Scan for the cell matching the given text and deliver its [X, Y] coordinate at center. 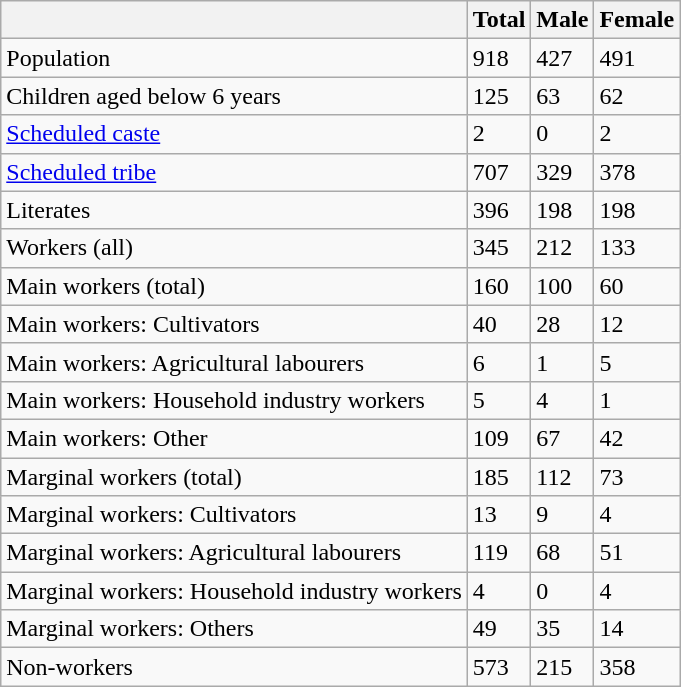
Marginal workers (total) [234, 477]
Population [234, 58]
112 [562, 477]
Marginal workers: Agricultural labourers [234, 553]
Main workers: Other [234, 438]
329 [562, 172]
Main workers: Household industry workers [234, 400]
Marginal workers: Cultivators [234, 515]
28 [562, 324]
345 [499, 248]
68 [562, 553]
40 [499, 324]
212 [562, 248]
Non-workers [234, 667]
13 [499, 515]
Workers (all) [234, 248]
63 [562, 96]
Main workers (total) [234, 286]
49 [499, 629]
378 [637, 172]
133 [637, 248]
491 [637, 58]
707 [499, 172]
12 [637, 324]
Main workers: Agricultural labourers [234, 362]
62 [637, 96]
35 [562, 629]
573 [499, 667]
Female [637, 20]
109 [499, 438]
Main workers: Cultivators [234, 324]
Scheduled caste [234, 134]
14 [637, 629]
Male [562, 20]
Total [499, 20]
160 [499, 286]
Marginal workers: Others [234, 629]
Marginal workers: Household industry workers [234, 591]
185 [499, 477]
Scheduled tribe [234, 172]
Children aged below 6 years [234, 96]
215 [562, 667]
6 [499, 362]
358 [637, 667]
918 [499, 58]
51 [637, 553]
67 [562, 438]
396 [499, 210]
125 [499, 96]
427 [562, 58]
42 [637, 438]
73 [637, 477]
119 [499, 553]
60 [637, 286]
Literates [234, 210]
9 [562, 515]
100 [562, 286]
